Extract the [x, y] coordinate from the center of the cell holding the provided text.  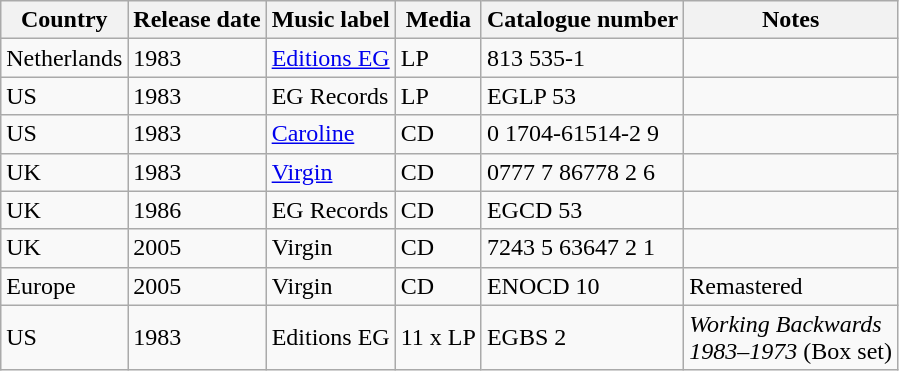
ENOCD 10 [582, 286]
0 1704-61514-2 9 [582, 134]
813 535-1 [582, 58]
Working Backwards1983–1973 (Box set) [791, 338]
Netherlands [64, 58]
EGLP 53 [582, 96]
Country [64, 20]
7243 5 63647 2 1 [582, 248]
Remastered [791, 286]
Caroline [330, 134]
EGCD 53 [582, 210]
Music label [330, 20]
Media [438, 20]
1986 [197, 210]
Europe [64, 286]
Catalogue number [582, 20]
EGBS 2 [582, 338]
11 x LP [438, 338]
Notes [791, 20]
Release date [197, 20]
0777 7 86778 2 6 [582, 172]
